Provide the (x, y) coordinate of the cell's center where the given text is located.  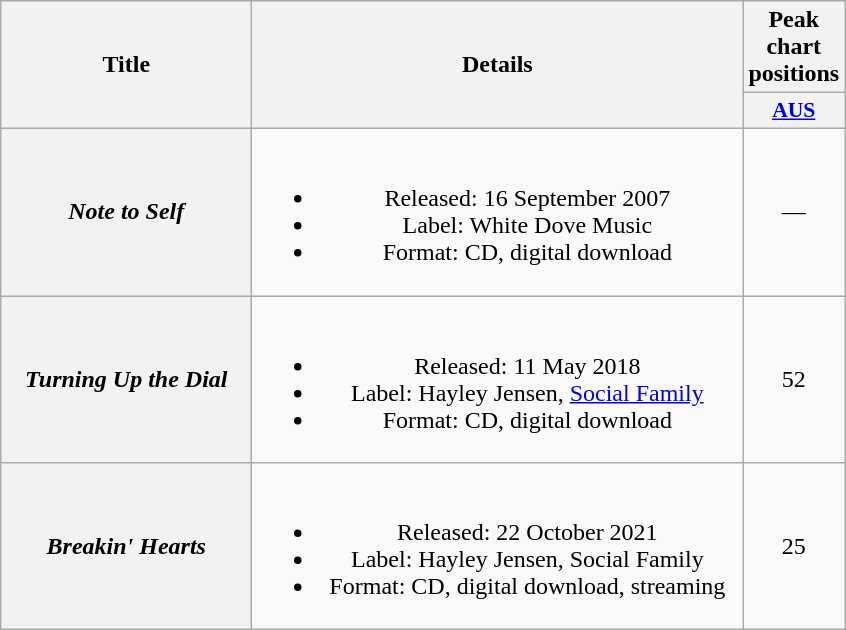
Peak chart positions (794, 47)
Title (126, 65)
Released: 16 September 2007Label: White Dove MusicFormat: CD, digital download (498, 212)
Breakin' Hearts (126, 546)
Turning Up the Dial (126, 380)
Released: 22 October 2021Label: Hayley Jensen, Social FamilyFormat: CD, digital download, streaming (498, 546)
AUS (794, 111)
52 (794, 380)
Note to Self (126, 212)
Released: 11 May 2018Label: Hayley Jensen, Social FamilyFormat: CD, digital download (498, 380)
Details (498, 65)
— (794, 212)
25 (794, 546)
